Identify which cell holds the provided text, then report its [x, y] central coordinate. 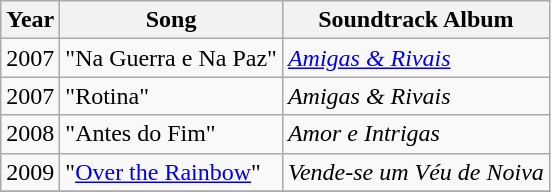
Vende-se um Véu de Noiva [416, 172]
Year [30, 20]
Amor e Intrigas [416, 134]
"Rotina" [172, 96]
Song [172, 20]
"Na Guerra e Na Paz" [172, 58]
2009 [30, 172]
"Antes do Fim" [172, 134]
2008 [30, 134]
Soundtrack Album [416, 20]
"Over the Rainbow" [172, 172]
